Extract the [X, Y] coordinate from the center of the cell holding the provided text.  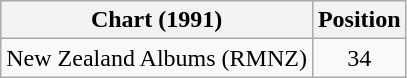
New Zealand Albums (RMNZ) [157, 58]
34 [359, 58]
Position [359, 20]
Chart (1991) [157, 20]
